Find where the given text appears and provide that cell's center as [X, Y] coordinate. 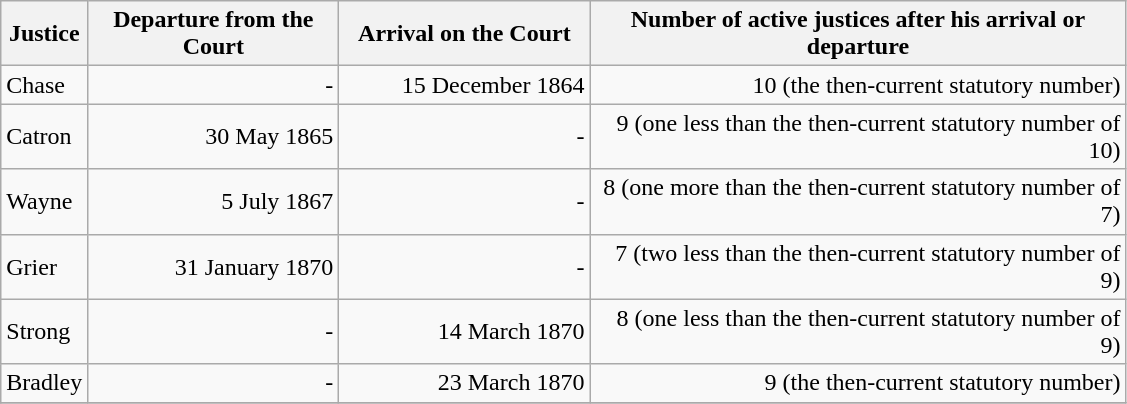
Arrival on the Court [464, 34]
Strong [44, 332]
Wayne [44, 202]
8 (one less than the then-current statutory number of 9) [858, 332]
30 May 1865 [214, 136]
Catron [44, 136]
Bradley [44, 383]
7 (two less than the then-current statutory number of 9) [858, 266]
23 March 1870 [464, 383]
Number of active justices after his arrival or departure [858, 34]
Grier [44, 266]
31 January 1870 [214, 266]
Justice [44, 34]
14 March 1870 [464, 332]
10 (the then-current statutory number) [858, 85]
9 (one less than the then-current statutory number of 10) [858, 136]
Departure from the Court [214, 34]
5 July 1867 [214, 202]
8 (one more than the then-current statutory number of 7) [858, 202]
Chase [44, 85]
15 December 1864 [464, 85]
9 (the then-current statutory number) [858, 383]
